Identify which cell holds the provided text, then report its [X, Y] central coordinate. 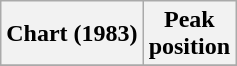
Peakposition [189, 34]
Chart (1983) [72, 34]
